Provide the (X, Y) coordinate of the cell's center where the given text is located.  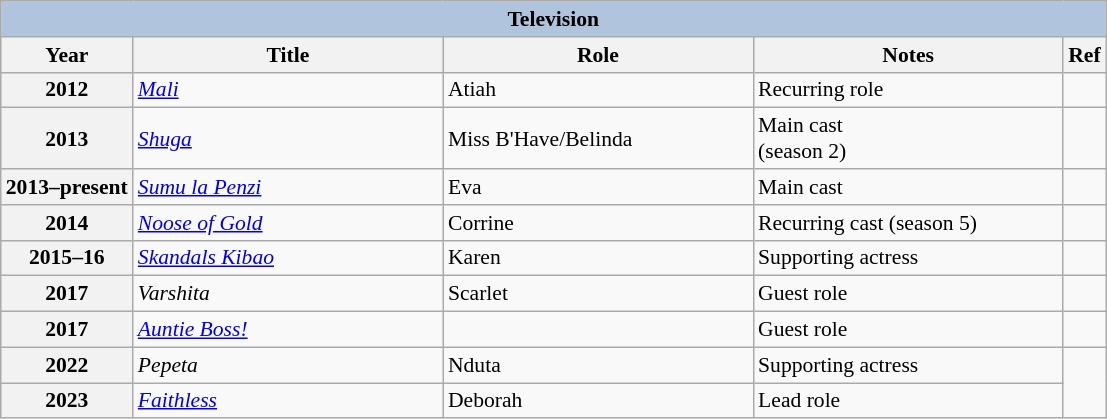
Recurring cast (season 5) (908, 223)
Eva (598, 187)
2022 (67, 365)
2013 (67, 138)
2023 (67, 401)
Mali (288, 90)
Auntie Boss! (288, 330)
Year (67, 55)
Pepeta (288, 365)
Karen (598, 258)
Main cast(season 2) (908, 138)
2015–16 (67, 258)
Sumu la Penzi (288, 187)
Role (598, 55)
Atiah (598, 90)
Deborah (598, 401)
Noose of Gold (288, 223)
Television (554, 19)
Shuga (288, 138)
2012 (67, 90)
Nduta (598, 365)
Skandals Kibao (288, 258)
Notes (908, 55)
Main cast (908, 187)
Scarlet (598, 294)
Lead role (908, 401)
Varshita (288, 294)
Corrine (598, 223)
2013–present (67, 187)
Recurring role (908, 90)
Miss B'Have/Belinda (598, 138)
Title (288, 55)
2014 (67, 223)
Faithless (288, 401)
Ref (1084, 55)
